Pinpoint the cell where the given text exists, returning its (X, Y) midpoint coordinate. 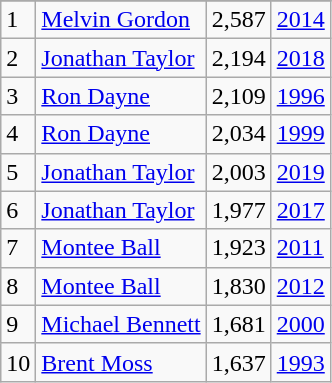
1 (18, 20)
6 (18, 210)
Brent Moss (121, 362)
1,681 (238, 324)
2,003 (238, 172)
1993 (300, 362)
4 (18, 134)
1,923 (238, 248)
2 (18, 58)
2,587 (238, 20)
1996 (300, 96)
2,109 (238, 96)
8 (18, 286)
2000 (300, 324)
10 (18, 362)
1,637 (238, 362)
2018 (300, 58)
7 (18, 248)
2011 (300, 248)
2014 (300, 20)
Melvin Gordon (121, 20)
5 (18, 172)
1999 (300, 134)
3 (18, 96)
2012 (300, 286)
1,830 (238, 286)
2019 (300, 172)
9 (18, 324)
Michael Bennett (121, 324)
2,194 (238, 58)
1,977 (238, 210)
2,034 (238, 134)
2017 (300, 210)
